Determine the (x, y) coordinate at the center of the cell enclosing the given text.  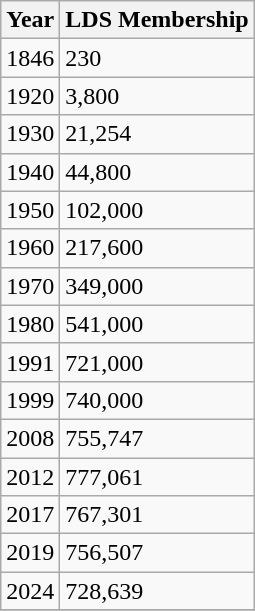
767,301 (157, 515)
2008 (30, 438)
349,000 (157, 286)
2017 (30, 515)
LDS Membership (157, 20)
230 (157, 58)
102,000 (157, 210)
217,600 (157, 248)
1970 (30, 286)
1950 (30, 210)
1980 (30, 324)
777,061 (157, 477)
21,254 (157, 134)
1999 (30, 400)
1960 (30, 248)
755,747 (157, 438)
1991 (30, 362)
44,800 (157, 172)
1920 (30, 96)
2019 (30, 553)
1940 (30, 172)
3,800 (157, 96)
1930 (30, 134)
721,000 (157, 362)
756,507 (157, 553)
541,000 (157, 324)
1846 (30, 58)
2024 (30, 591)
728,639 (157, 591)
740,000 (157, 400)
Year (30, 20)
2012 (30, 477)
